Locate the cell with the specified text and output its [X, Y] center coordinate. 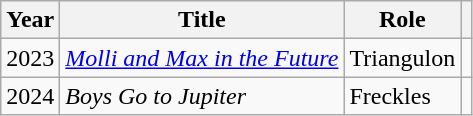
Role [402, 20]
Molli and Max in the Future [202, 58]
Title [202, 20]
Triangulon [402, 58]
Year [30, 20]
2024 [30, 96]
2023 [30, 58]
Freckles [402, 96]
Boys Go to Jupiter [202, 96]
